Provide the (X, Y) coordinate of the cell's center where the given text is located.  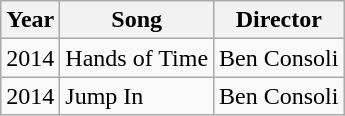
Hands of Time (137, 58)
Director (279, 20)
Jump In (137, 96)
Song (137, 20)
Year (30, 20)
